Find where the given text appears and provide that cell's center as [x, y] coordinate. 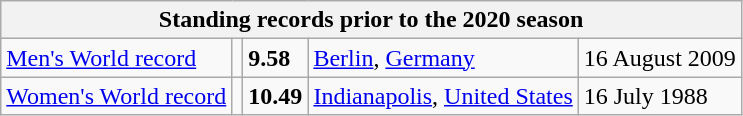
9.58 [276, 58]
16 July 1988 [660, 96]
10.49 [276, 96]
Berlin, Germany [443, 58]
Standing records prior to the 2020 season [372, 20]
Women's World record [116, 96]
Indianapolis, United States [443, 96]
Men's World record [116, 58]
16 August 2009 [660, 58]
